Locate the cell with the specified text and output its [X, Y] center coordinate. 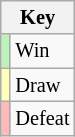
Draw [42, 85]
Defeat [42, 118]
Win [42, 51]
Key [38, 17]
